Detect which cell encompasses the target text, then output its [X, Y] center coordinate. 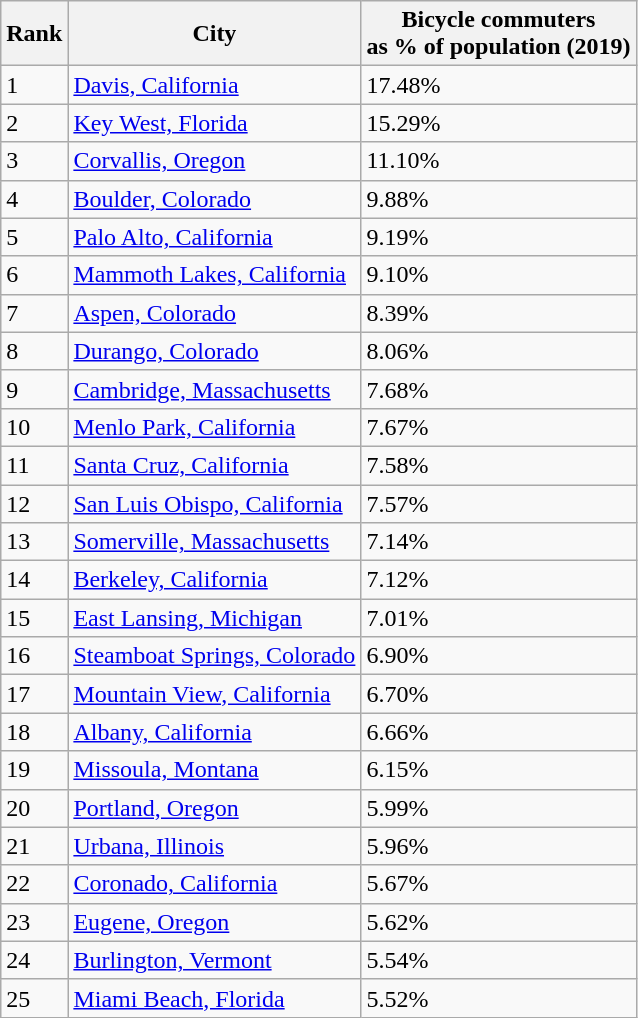
23 [34, 922]
Urbana, Illinois [214, 846]
Missoula, Montana [214, 770]
Miami Beach, Florida [214, 998]
Mammoth Lakes, California [214, 275]
Burlington, Vermont [214, 960]
7.68% [498, 389]
6.90% [498, 656]
9.19% [498, 237]
Key West, Florida [214, 123]
20 [34, 808]
16 [34, 656]
3 [34, 161]
9 [34, 389]
Boulder, Colorado [214, 199]
Rank [34, 34]
Davis, California [214, 85]
5.67% [498, 884]
18 [34, 732]
5 [34, 237]
7.14% [498, 542]
10 [34, 427]
9.88% [498, 199]
2 [34, 123]
17.48% [498, 85]
17 [34, 694]
8.39% [498, 313]
Cambridge, Massachusetts [214, 389]
5.52% [498, 998]
11 [34, 465]
Durango, Colorado [214, 351]
City [214, 34]
6.15% [498, 770]
12 [34, 503]
8 [34, 351]
25 [34, 998]
24 [34, 960]
9.10% [498, 275]
Portland, Oregon [214, 808]
1 [34, 85]
7.67% [498, 427]
Somerville, Massachusetts [214, 542]
Albany, California [214, 732]
7.57% [498, 503]
14 [34, 580]
San Luis Obispo, California [214, 503]
East Lansing, Michigan [214, 618]
5.99% [498, 808]
19 [34, 770]
Eugene, Oregon [214, 922]
Berkeley, California [214, 580]
Coronado, California [214, 884]
5.54% [498, 960]
13 [34, 542]
Bicycle commutersas % of population (2019) [498, 34]
6.66% [498, 732]
5.96% [498, 846]
Corvallis, Oregon [214, 161]
5.62% [498, 922]
7.58% [498, 465]
8.06% [498, 351]
11.10% [498, 161]
22 [34, 884]
21 [34, 846]
15 [34, 618]
Santa Cruz, California [214, 465]
7.12% [498, 580]
Mountain View, California [214, 694]
Aspen, Colorado [214, 313]
Palo Alto, California [214, 237]
6 [34, 275]
4 [34, 199]
7.01% [498, 618]
15.29% [498, 123]
7 [34, 313]
Steamboat Springs, Colorado [214, 656]
6.70% [498, 694]
Menlo Park, California [214, 427]
